From the cell containing the given text, extract its center point as (X, Y) coordinate. 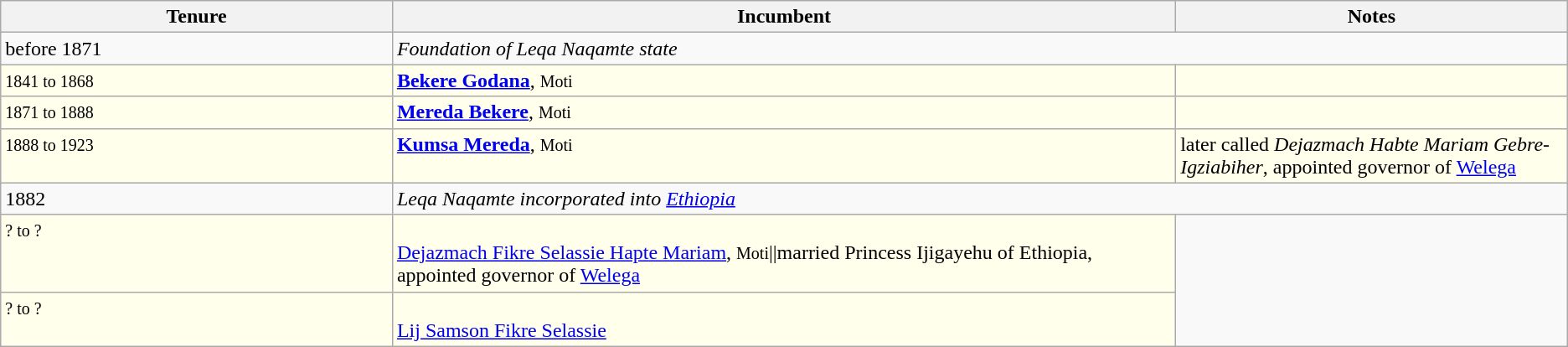
Bekere Godana, Moti (784, 80)
Notes (1372, 17)
Leqa Naqamte incorporated into Ethiopia (980, 199)
1841 to 1868 (197, 80)
1871 to 1888 (197, 112)
before 1871 (197, 49)
Incumbent (784, 17)
1882 (197, 199)
1888 to 1923 (197, 156)
Tenure (197, 17)
Dejazmach Fikre Selassie Hapte Mariam, Moti||married Princess Ijigayehu of Ethiopia, appointed governor of Welega (784, 253)
Mereda Bekere, Moti (784, 112)
Lij Samson Fikre Selassie (784, 319)
Foundation of Leqa Naqamte state (980, 49)
Kumsa Mereda, Moti (784, 156)
later called Dejazmach Habte Mariam Gebre-Igziabiher, appointed governor of Welega (1372, 156)
